From the cell containing the given text, extract its center point as (X, Y) coordinate. 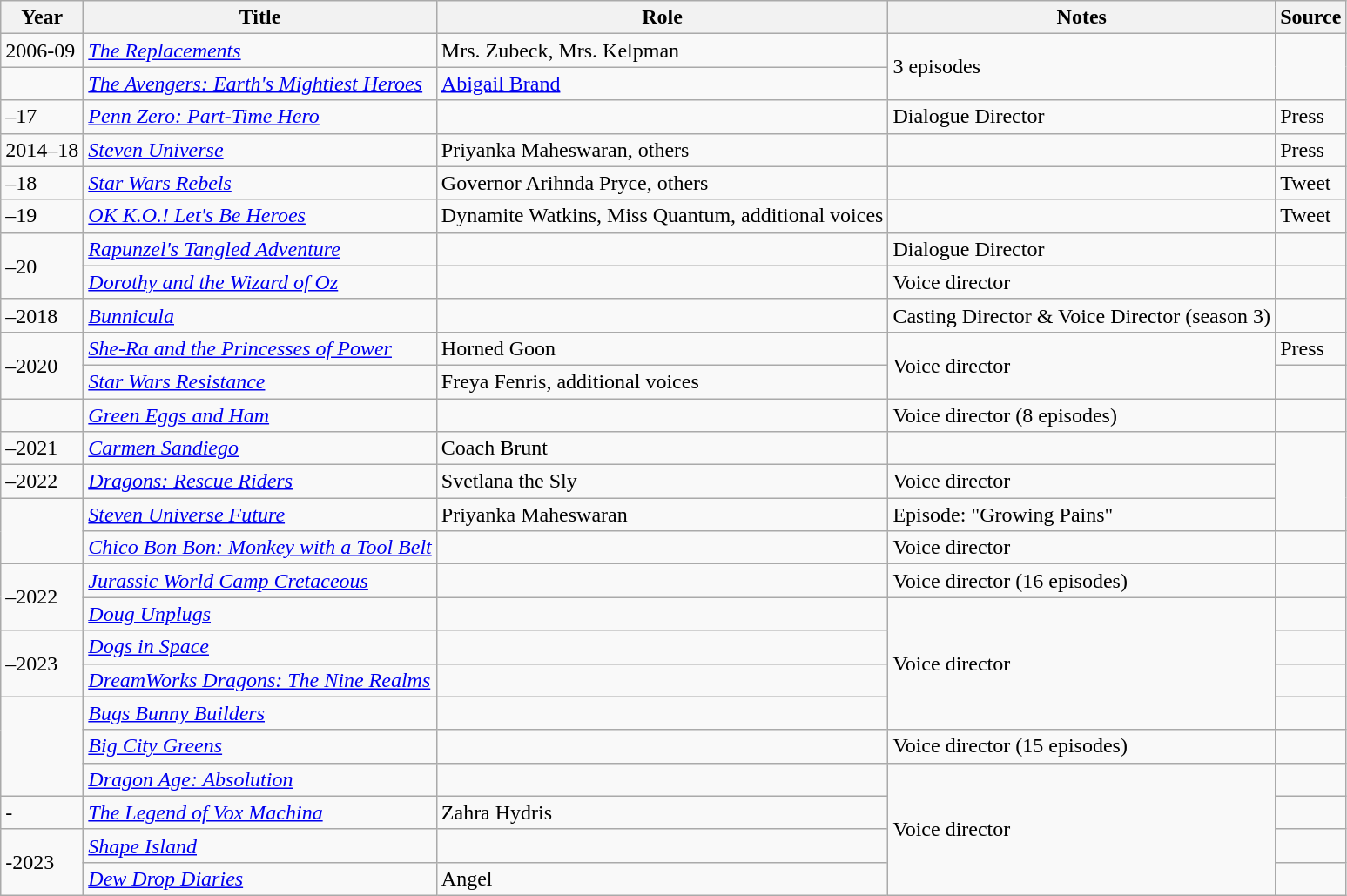
Star Wars Resistance (259, 381)
Horned Goon (662, 348)
Big City Greens (259, 746)
Dogs in Space (259, 647)
Governor Arihnda Pryce, others (662, 183)
Source (1311, 17)
–20 (42, 266)
Voice director (16 episodes) (1081, 581)
Episode: "Growing Pains" (1081, 515)
Svetlana the Sly (662, 482)
–18 (42, 183)
–19 (42, 216)
–17 (42, 117)
–2018 (42, 315)
The Replacements (259, 51)
Bugs Bunny Builders (259, 713)
Voice director (8 episodes) (1081, 415)
Penn Zero: Part-Time Hero (259, 117)
Zahra Hydris (662, 812)
Voice director (15 episodes) (1081, 746)
The Avengers: Earth's Mightiest Heroes (259, 84)
Star Wars Rebels (259, 183)
Year (42, 17)
2006-09 (42, 51)
- (42, 812)
Abigail Brand (662, 84)
Priyanka Maheswaran (662, 515)
Dorothy and the Wizard of Oz (259, 282)
Coach Brunt (662, 448)
Dragons: Rescue Riders (259, 482)
Priyanka Maheswaran, others (662, 150)
Chico Bon Bon: Monkey with a Tool Belt (259, 548)
–2023 (42, 664)
OK K.O.! Let's Be Heroes (259, 216)
Angel (662, 879)
2014–18 (42, 150)
Doug Unplugs (259, 614)
Jurassic World Camp Cretaceous (259, 581)
Steven Universe Future (259, 515)
Freya Fenris, additional voices (662, 381)
Bunnicula (259, 315)
Steven Universe (259, 150)
Dynamite Watkins, Miss Quantum, additional voices (662, 216)
Rapunzel's Tangled Adventure (259, 249)
She-Ra and the Princesses of Power (259, 348)
The Legend of Vox Machina (259, 812)
–2021 (42, 448)
Shape Island (259, 845)
–2020 (42, 365)
-2023 (42, 862)
Mrs. Zubeck, Mrs. Kelpman (662, 51)
Notes (1081, 17)
3 episodes (1081, 67)
Casting Director & Voice Director (season 3) (1081, 315)
Carmen Sandiego (259, 448)
Dew Drop Diaries (259, 879)
Title (259, 17)
Green Eggs and Ham (259, 415)
Dragon Age: Absolution (259, 779)
DreamWorks Dragons: The Nine Realms (259, 680)
Role (662, 17)
